Pinpoint the cell where the given text exists, returning its (X, Y) midpoint coordinate. 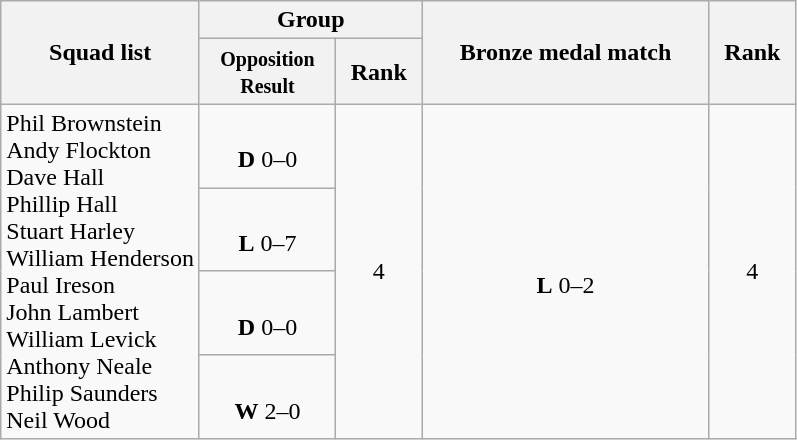
W 2–0 (267, 397)
Bronze medal match (566, 52)
L 0–7 (267, 230)
Squad list (100, 52)
OppositionResult (267, 72)
L 0–2 (566, 272)
Group (310, 20)
